Identify which cell holds the provided text, then report its [X, Y] central coordinate. 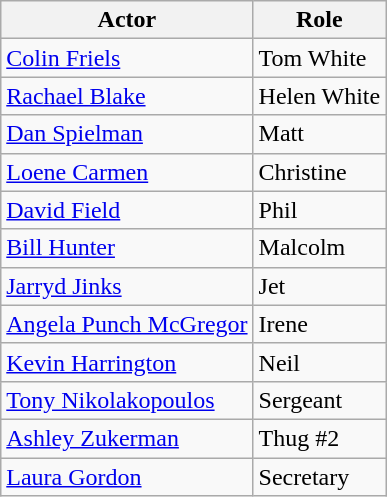
Tom White [320, 58]
Sergeant [320, 400]
Secretary [320, 477]
Rachael Blake [127, 96]
Jet [320, 286]
Loene Carmen [127, 172]
Christine [320, 172]
Neil [320, 362]
Irene [320, 324]
Tony Nikolakopoulos [127, 400]
Bill Hunter [127, 248]
Malcolm [320, 248]
Helen White [320, 96]
Role [320, 20]
Thug #2 [320, 438]
Angela Punch McGregor [127, 324]
Jarryd Jinks [127, 286]
Kevin Harrington [127, 362]
Laura Gordon [127, 477]
Ashley Zukerman [127, 438]
Dan Spielman [127, 134]
Colin Friels [127, 58]
David Field [127, 210]
Matt [320, 134]
Phil [320, 210]
Actor [127, 20]
